Locate the cell with the specified text and output its [X, Y] center coordinate. 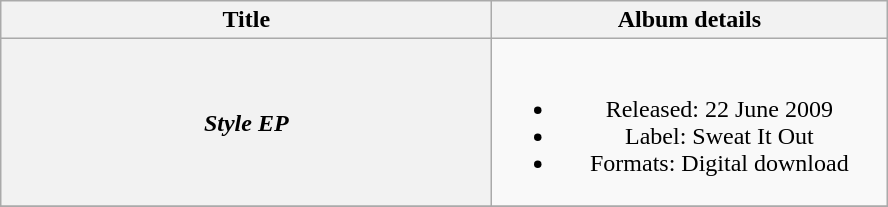
Album details [690, 20]
Released: 22 June 2009Label: Sweat It OutFormats: Digital download [690, 122]
Title [246, 20]
Style EP [246, 122]
